Output the (x, y) coordinate of the center of the cell containing the given text.  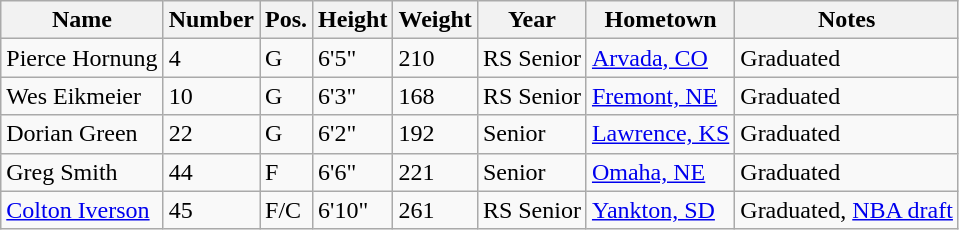
F/C (286, 210)
261 (435, 210)
Omaha, NE (660, 172)
F (286, 172)
45 (211, 210)
Hometown (660, 20)
Year (532, 20)
6'3" (353, 96)
Lawrence, KS (660, 134)
4 (211, 58)
Dorian Green (82, 134)
Pos. (286, 20)
Weight (435, 20)
Fremont, NE (660, 96)
210 (435, 58)
Pierce Hornung (82, 58)
44 (211, 172)
Graduated, NBA draft (847, 210)
Wes Eikmeier (82, 96)
Yankton, SD (660, 210)
168 (435, 96)
Greg Smith (82, 172)
Name (82, 20)
Notes (847, 20)
Height (353, 20)
Arvada, CO (660, 58)
22 (211, 134)
10 (211, 96)
6'6" (353, 172)
6'5" (353, 58)
192 (435, 134)
221 (435, 172)
Number (211, 20)
Colton Iverson (82, 210)
6'10" (353, 210)
6'2" (353, 134)
